Identify which cell holds the provided text, then report its [X, Y] central coordinate. 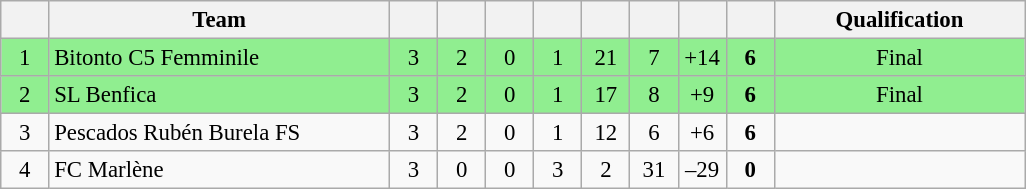
+6 [702, 133]
17 [606, 95]
Pescados Rubén Burela FS [220, 133]
12 [606, 133]
+9 [702, 95]
31 [654, 170]
21 [606, 58]
FC Marlène [220, 170]
Qualification [900, 20]
8 [654, 95]
–29 [702, 170]
+14 [702, 58]
Bitonto C5 Femminile [220, 58]
4 [25, 170]
SL Benfica [220, 95]
7 [654, 58]
Team [220, 20]
